Search for the cell housing the specified text and yield its [X, Y] center coordinate. 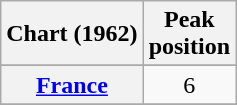
Chart (1962) [72, 34]
6 [189, 85]
Peakposition [189, 34]
France [72, 85]
